Locate the cell with the specified text and output its [x, y] center coordinate. 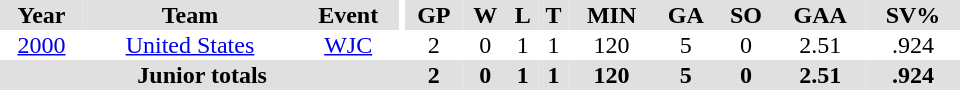
L [522, 15]
W [485, 15]
SO [746, 15]
GAA [820, 15]
GP [434, 15]
T [554, 15]
United States [190, 45]
SV% [913, 15]
MIN [612, 15]
2000 [42, 45]
WJC [348, 45]
Event [348, 15]
Year [42, 15]
GA [686, 15]
Team [190, 15]
Junior totals [202, 75]
